Pinpoint the cell where the given text exists, returning its (X, Y) midpoint coordinate. 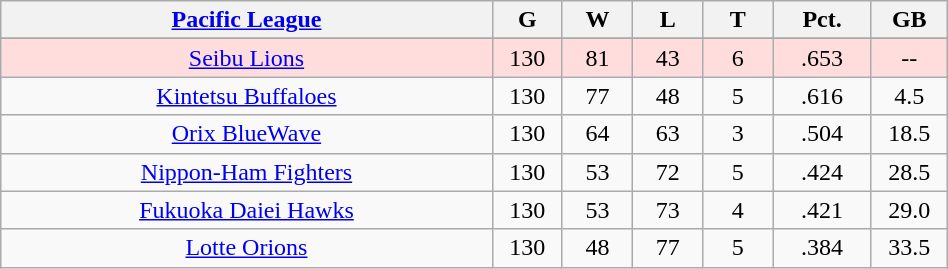
Seibu Lions (246, 58)
33.5 (909, 248)
Kintetsu Buffaloes (246, 96)
.653 (822, 58)
.384 (822, 248)
L (668, 20)
4.5 (909, 96)
81 (597, 58)
T (738, 20)
4 (738, 210)
72 (668, 172)
Pct. (822, 20)
6 (738, 58)
43 (668, 58)
64 (597, 134)
-- (909, 58)
G (527, 20)
Pacific League (246, 20)
Nippon-Ham Fighters (246, 172)
.616 (822, 96)
.424 (822, 172)
73 (668, 210)
.421 (822, 210)
.504 (822, 134)
W (597, 20)
18.5 (909, 134)
3 (738, 134)
Orix BlueWave (246, 134)
Lotte Orions (246, 248)
63 (668, 134)
GB (909, 20)
Fukuoka Daiei Hawks (246, 210)
28.5 (909, 172)
29.0 (909, 210)
